Locate the cell with the specified text and output its [x, y] center coordinate. 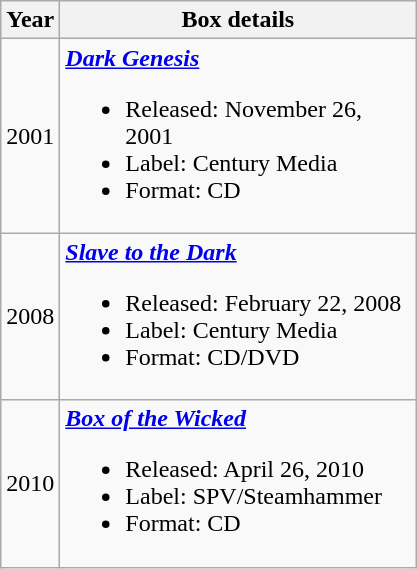
Slave to the DarkReleased: February 22, 2008Label: Century MediaFormat: CD/DVD [238, 316]
Box details [238, 20]
2001 [30, 136]
Box of the WickedReleased: April 26, 2010Label: SPV/SteamhammerFormat: CD [238, 484]
Dark GenesisReleased: November 26, 2001Label: Century MediaFormat: CD [238, 136]
Year [30, 20]
2008 [30, 316]
2010 [30, 484]
